Detect which cell encompasses the target text, then output its [x, y] center coordinate. 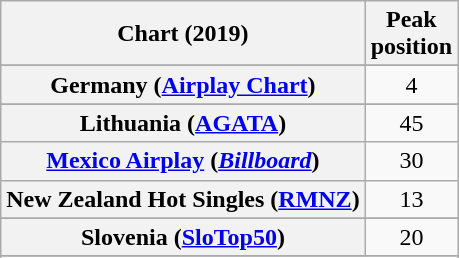
Slovenia (SloTop50) [183, 237]
4 [411, 85]
20 [411, 237]
30 [411, 161]
Mexico Airplay (Billboard) [183, 161]
Peakposition [411, 34]
Germany (Airplay Chart) [183, 85]
Lithuania (AGATA) [183, 123]
45 [411, 123]
13 [411, 199]
Chart (2019) [183, 34]
New Zealand Hot Singles (RMNZ) [183, 199]
